Output the (X, Y) coordinate of the center of the cell containing the given text.  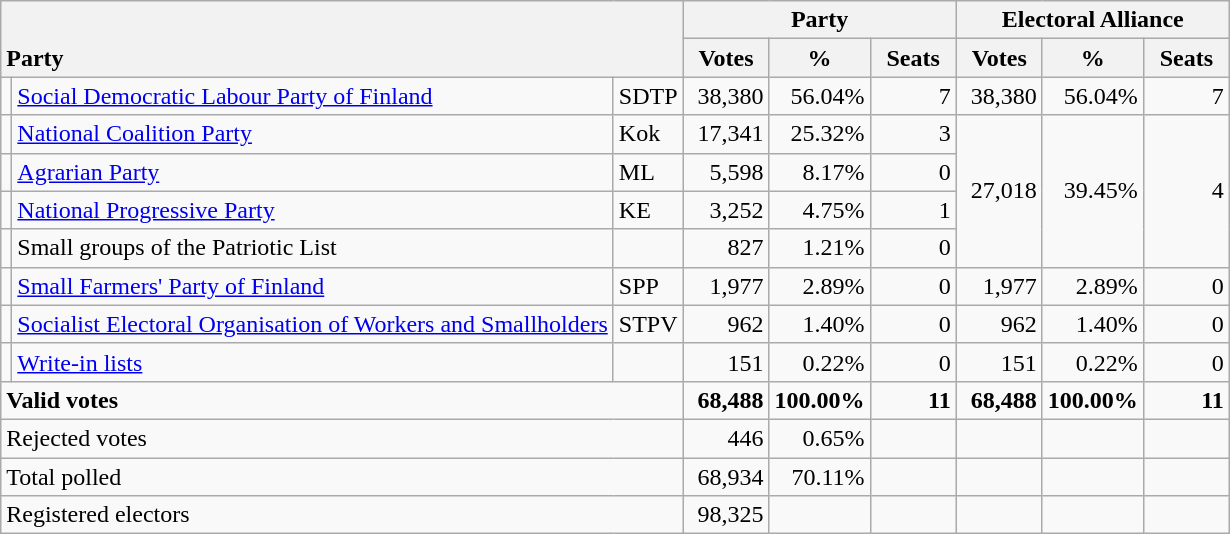
Rejected votes (342, 438)
25.32% (820, 134)
5,598 (726, 172)
446 (726, 438)
ML (648, 172)
Social Democratic Labour Party of Finland (312, 96)
Agrarian Party (312, 172)
Write-in lists (312, 362)
1 (913, 210)
827 (726, 248)
39.45% (1092, 191)
4 (1186, 191)
70.11% (820, 477)
0.65% (820, 438)
98,325 (726, 515)
Electoral Alliance (1092, 20)
SPP (648, 286)
Total polled (342, 477)
4.75% (820, 210)
KE (648, 210)
3,252 (726, 210)
Socialist Electoral Organisation of Workers and Smallholders (312, 324)
SDTP (648, 96)
Small groups of the Patriotic List (312, 248)
1.21% (820, 248)
3 (913, 134)
27,018 (999, 191)
17,341 (726, 134)
68,934 (726, 477)
Registered electors (342, 515)
National Progressive Party (312, 210)
8.17% (820, 172)
National Coalition Party (312, 134)
Small Farmers' Party of Finland (312, 286)
STPV (648, 324)
Kok (648, 134)
Valid votes (342, 400)
